Output the (X, Y) coordinate of the center of the cell containing the given text.  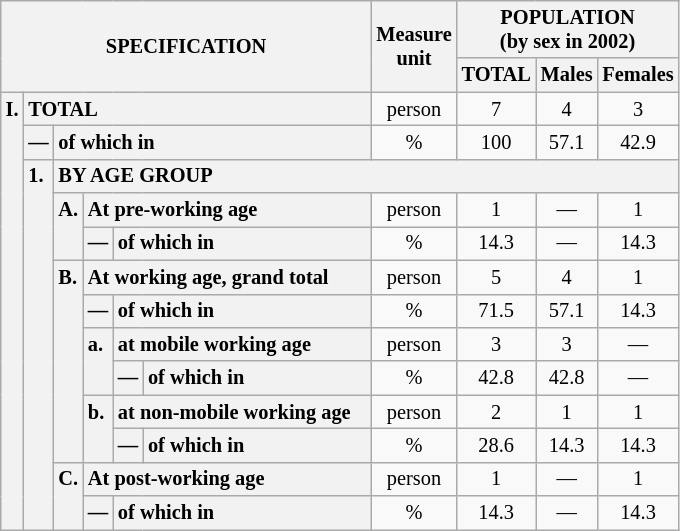
B. (68, 361)
1. (38, 344)
100 (496, 142)
At working age, grand total (227, 277)
7 (496, 109)
Measure unit (414, 46)
BY AGE GROUP (366, 176)
POPULATION (by sex in 2002) (568, 29)
28.6 (496, 445)
b. (98, 428)
Females (638, 75)
At post-working age (227, 479)
at mobile working age (242, 344)
C. (68, 496)
SPECIFICATION (186, 46)
71.5 (496, 311)
5 (496, 277)
A. (68, 226)
I. (12, 311)
At pre-working age (227, 210)
42.9 (638, 142)
2 (496, 412)
a. (98, 360)
at non-mobile working age (242, 412)
Males (567, 75)
